From the cell containing the given text, extract its center point as [x, y] coordinate. 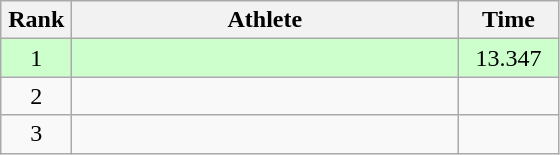
13.347 [508, 58]
2 [36, 96]
Athlete [265, 20]
1 [36, 58]
Rank [36, 20]
Time [508, 20]
3 [36, 134]
